Return the [x, y] coordinate for the center point of the cell that contains the specified text.  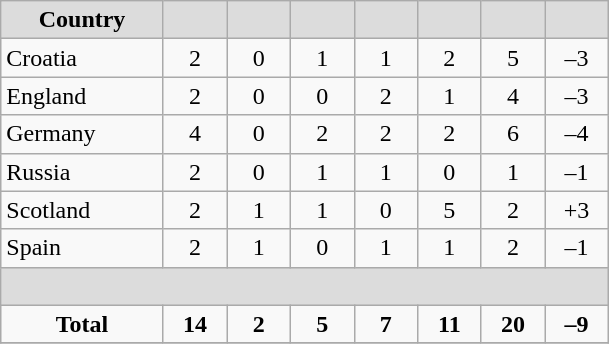
England [82, 96]
–4 [577, 134]
Croatia [82, 58]
–9 [577, 324]
11 [450, 324]
20 [513, 324]
14 [195, 324]
7 [386, 324]
Spain [82, 248]
Russia [82, 172]
Germany [82, 134]
Total [82, 324]
Country [82, 20]
+3 [577, 210]
6 [513, 134]
Scotland [82, 210]
